From the cell containing the given text, extract its center point as (X, Y) coordinate. 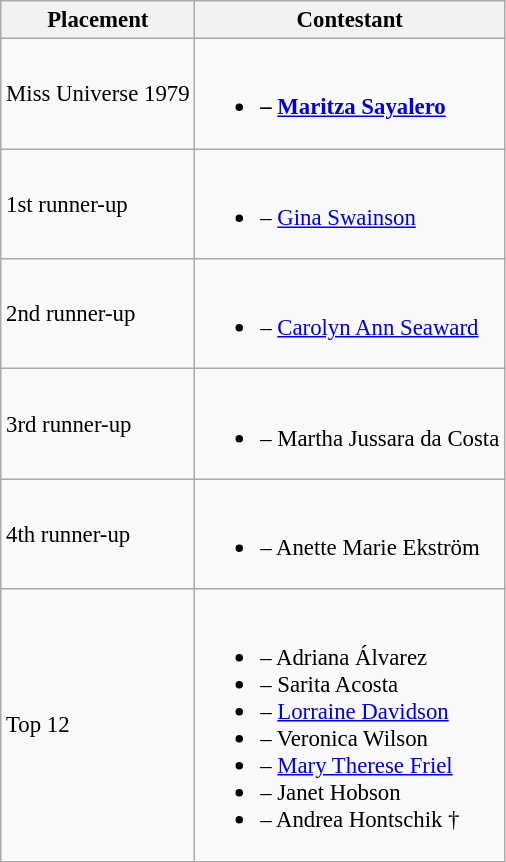
3rd runner-up (98, 424)
2nd runner-up (98, 314)
– Adriana Álvarez – Sarita Acosta – Lorraine Davidson – Veronica Wilson – Mary Therese Friel – Janet Hobson – Andrea Hontschik † (350, 725)
– Anette Marie Ekström (350, 534)
– Carolyn Ann Seaward (350, 314)
– Gina Swainson (350, 204)
Placement (98, 20)
4th runner-up (98, 534)
Top 12 (98, 725)
Contestant (350, 20)
– Maritza Sayalero (350, 94)
1st runner-up (98, 204)
– Martha Jussara da Costa (350, 424)
Miss Universe 1979 (98, 94)
